Pinpoint the cell where the given text exists, returning its (X, Y) midpoint coordinate. 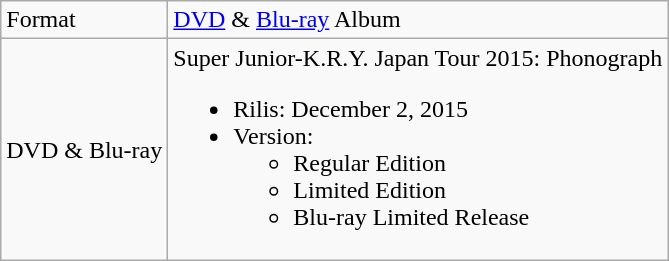
DVD & Blu-ray (84, 150)
Super Junior-K.R.Y. Japan Tour 2015: PhonographRilis: December 2, 2015Version:Regular EditionLimited EditionBlu-ray Limited Release (418, 150)
Format (84, 20)
DVD & Blu-ray Album (418, 20)
